For the text-containing cell, return its midpoint in [X, Y] coordinate format. 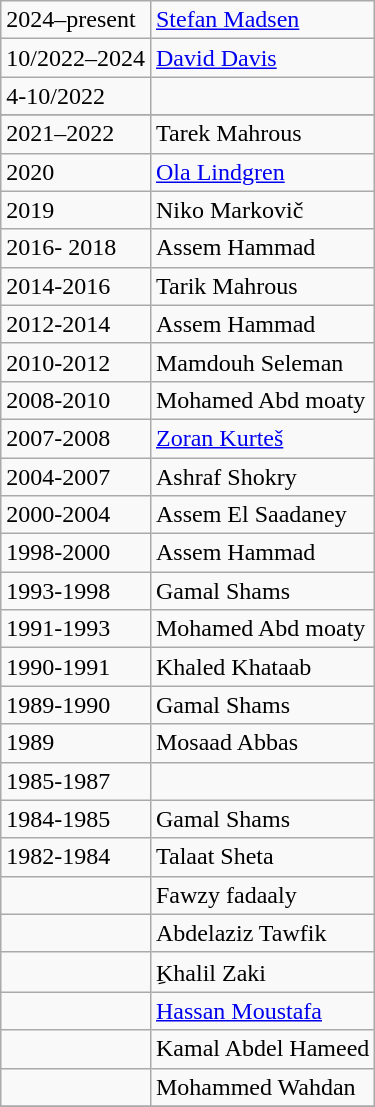
1990-1991 [76, 667]
Niko Markovič [262, 210]
1989 [76, 743]
Tarek Mahrous [262, 134]
Assem El Saadaney [262, 515]
Hassan Moustafa [262, 1011]
Mosaad Abbas [262, 743]
1982-1984 [76, 857]
10/2022–2024 [76, 58]
Talaat Sheta [262, 857]
2014-2016 [76, 286]
Stefan Madsen [262, 20]
2020 [76, 172]
1998-2000 [76, 553]
Zoran Kurteš [262, 438]
4-10/2022 [76, 96]
1985-1987 [76, 781]
Ashraf Shokry [262, 477]
2000-2004 [76, 515]
2008-2010 [76, 400]
David Davis [262, 58]
1984-1985 [76, 819]
2016- 2018 [76, 248]
Abdelaziz Tawfik [262, 933]
Mohammed Wahdan [262, 1087]
ِKhalil Zaki [262, 972]
2010-2012 [76, 362]
2004-2007 [76, 477]
1991-1993 [76, 629]
Mamdouh Seleman [262, 362]
Fawzy fadaaly [262, 895]
1989-1990 [76, 705]
Kamal Abdel Hameed [262, 1049]
Ola Lindgren [262, 172]
Tarik Mahrous [262, 286]
Khaled Khataab [262, 667]
2012-2014 [76, 324]
2019 [76, 210]
2024–present [76, 20]
2021–2022 [76, 134]
1993-1998 [76, 591]
2007-2008 [76, 438]
